Locate the cell with the specified text and output its [X, Y] center coordinate. 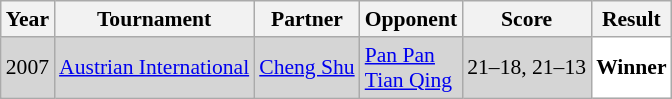
Result [632, 19]
Year [28, 19]
21–18, 21–13 [526, 68]
Score [526, 19]
Opponent [412, 19]
Pan Pan Tian Qing [412, 68]
Winner [632, 68]
Cheng Shu [306, 68]
Austrian International [154, 68]
2007 [28, 68]
Tournament [154, 19]
Partner [306, 19]
